Identify which cell holds the provided text, then report its [x, y] central coordinate. 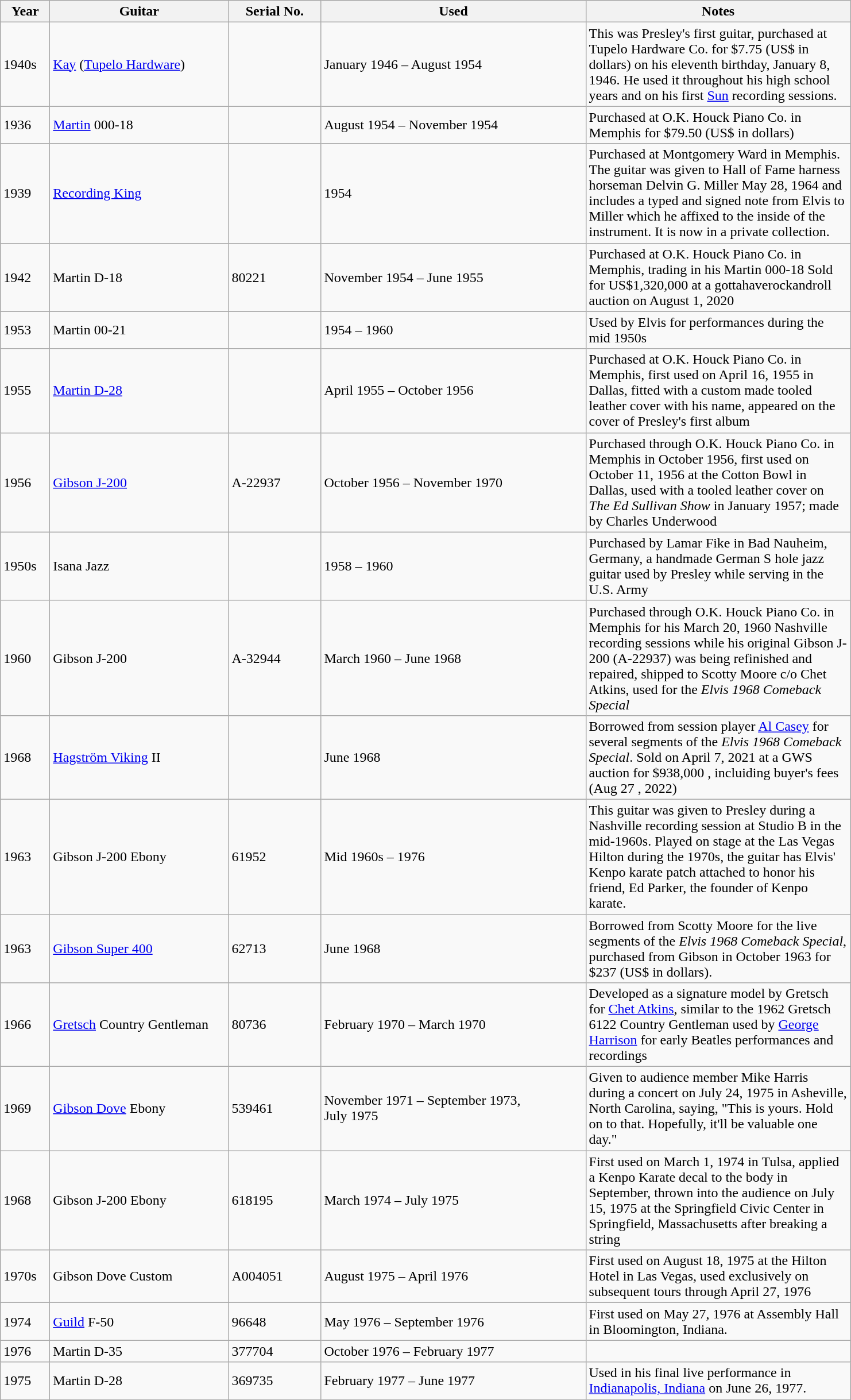
Martin 00-21 [139, 330]
1956 [25, 483]
January 1946 – August 1954 [454, 64]
A-32944 [274, 658]
80221 [274, 277]
A004051 [274, 1276]
Kay (Tupelo Hardware) [139, 64]
618195 [274, 1201]
October 1976 – February 1977 [454, 1351]
1953 [25, 330]
1954 [454, 193]
61952 [274, 857]
Guitar [139, 11]
Purchased at O.K. Houck Piano Co. in Memphis, trading in his Martin 000-18 Sold for US$1,320,000 at a gottahaverockandroll auction on August 1, 2020 [718, 277]
539461 [274, 1109]
1974 [25, 1321]
May 1976 – September 1976 [454, 1321]
80736 [274, 1025]
October 1956 – November 1970 [454, 483]
1942 [25, 277]
Recording King [139, 193]
Used by Elvis for performances during the mid 1950s [718, 330]
November 1971 – September 1973,July 1975 [454, 1109]
Hagström Viking II [139, 757]
1939 [25, 193]
Purchased by Lamar Fike in Bad Nauheim, Germany, a handmade German S hole jazz guitar used by Presley while serving in the U.S. Army [718, 566]
Used in his final live performance in Indianapolis, Indiana on June 26, 1977. [718, 1381]
Gibson Dove Ebony [139, 1109]
96648 [274, 1321]
August 1975 – April 1976 [454, 1276]
1954 – 1960 [454, 330]
Gibson Dove Custom [139, 1276]
April 1955 – October 1956 [454, 391]
Used [454, 11]
August 1954 – November 1954 [454, 125]
1940s [25, 64]
Gretsch Country Gentleman [139, 1025]
Martin D-35 [139, 1351]
1955 [25, 391]
369735 [274, 1381]
1936 [25, 125]
Serial No. [274, 11]
March 1974 – July 1975 [454, 1201]
377704 [274, 1351]
February 1970 – March 1970 [454, 1025]
Year [25, 11]
1958 – 1960 [454, 566]
November 1954 – June 1955 [454, 277]
Notes [718, 11]
62713 [274, 949]
1975 [25, 1381]
1950s [25, 566]
Guild F-50 [139, 1321]
1976 [25, 1351]
March 1960 – June 1968 [454, 658]
Borrowed from Scotty Moore for the live segments of the Elvis 1968 Comeback Special, purchased from Gibson in October 1963 for $237 (US$ in dollars). [718, 949]
1970s [25, 1276]
Purchased at O.K. Houck Piano Co. in Memphis for $79.50 (US$ in dollars) [718, 125]
1966 [25, 1025]
Martin 000-18 [139, 125]
1960 [25, 658]
First used on May 27, 1976 at Assembly Hall in Bloomington, Indiana. [718, 1321]
A-22937 [274, 483]
Isana Jazz [139, 566]
February 1977 – June 1977 [454, 1381]
First used on August 18, 1975 at the Hilton Hotel in Las Vegas, used exclusively on subsequent tours through April 27, 1976 [718, 1276]
Mid 1960s – 1976 [454, 857]
Martin D-18 [139, 277]
Gibson Super 400 [139, 949]
1969 [25, 1109]
